Return (X, Y) of the center of cell containing provided text 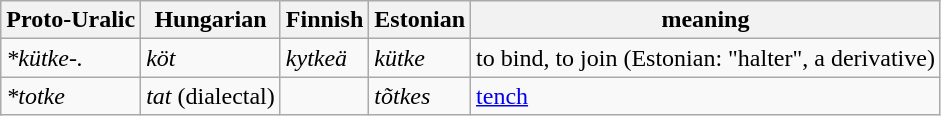
köt (211, 58)
tench (706, 96)
Estonian (420, 20)
tõtkes (420, 96)
meaning (706, 20)
kütke (420, 58)
*kütke-. (71, 58)
*totke (71, 96)
Hungarian (211, 20)
Proto-Uralic (71, 20)
kytkeä (324, 58)
to bind, to join (Estonian: "halter", a derivative) (706, 58)
tat (dialectal) (211, 96)
Finnish (324, 20)
